Determine the [x, y] coordinate at the center of the cell enclosing the given text.  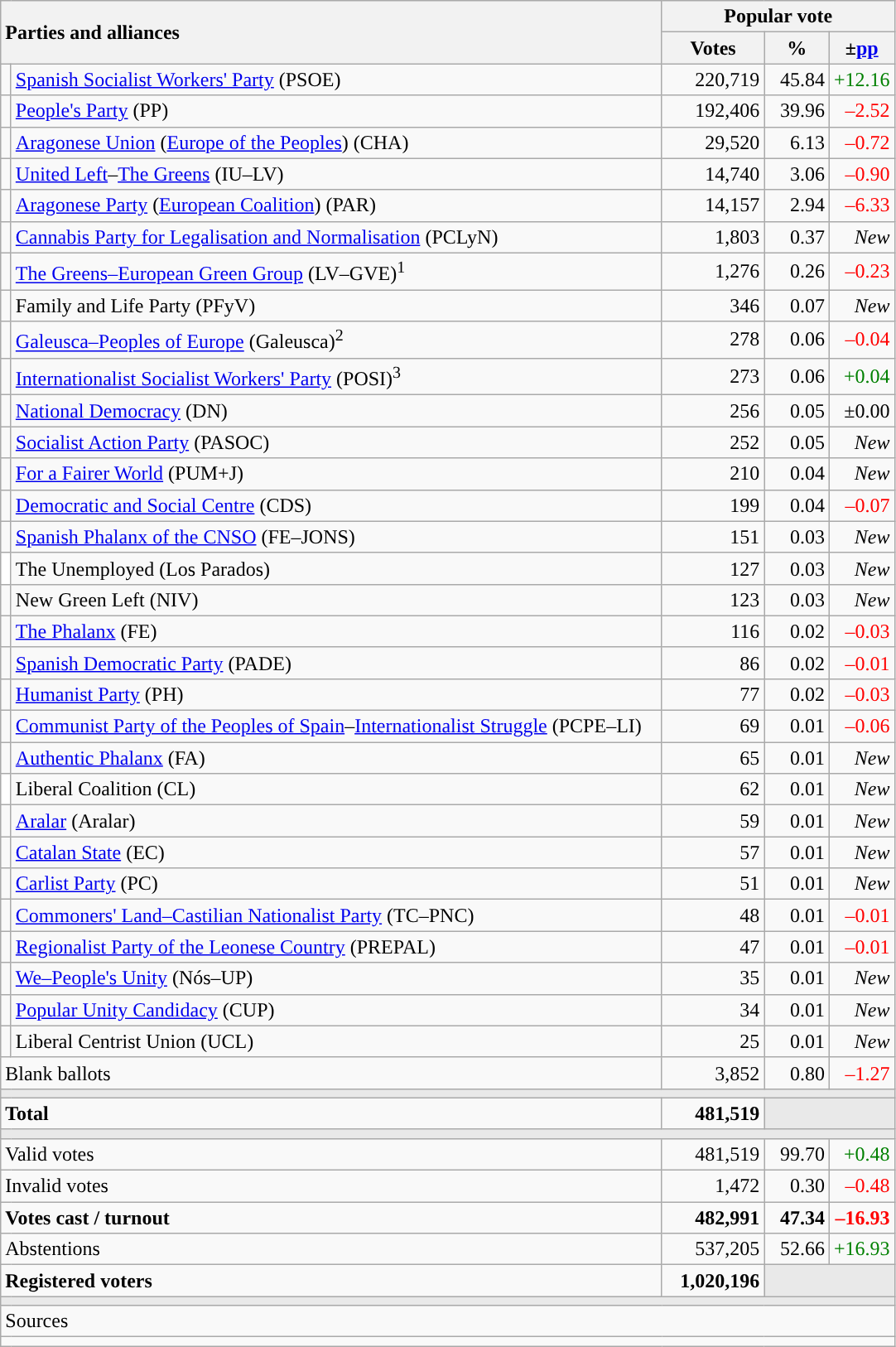
Socialist Action Party (PASOC) [336, 442]
–0.23 [861, 272]
47 [713, 947]
–0.72 [861, 142]
35 [713, 978]
51 [713, 884]
–2.52 [861, 111]
252 [713, 442]
Internationalist Socialist Workers' Party (POSI)3 [336, 376]
Aragonese Union (Europe of the Peoples) (CHA) [336, 142]
Sources [447, 1321]
+12.16 [861, 80]
Valid votes [331, 1155]
Authentic Phalanx (FA) [336, 758]
14,740 [713, 174]
59 [713, 821]
537,205 [713, 1249]
220,719 [713, 80]
52.66 [797, 1249]
–16.93 [861, 1218]
62 [713, 789]
–1.27 [861, 1073]
1,803 [713, 237]
Spanish Democratic Party (PADE) [336, 663]
Democratic and Social Centre (CDS) [336, 505]
0.30 [797, 1186]
116 [713, 631]
Commoners' Land–Castilian Nationalist Party (TC–PNC) [336, 915]
–0.48 [861, 1186]
+0.04 [861, 376]
Blank ballots [331, 1073]
United Left–The Greens (IU–LV) [336, 174]
±pp [861, 48]
48 [713, 915]
3,852 [713, 1073]
Cannabis Party for Legalisation and Normalisation (PCLyN) [336, 237]
99.70 [797, 1155]
Catalan State (EC) [336, 852]
Liberal Centrist Union (UCL) [336, 1041]
1,472 [713, 1186]
Galeusca–Peoples of Europe (Galeusca)2 [336, 340]
1,276 [713, 272]
34 [713, 1010]
3.06 [797, 174]
Votes [713, 48]
Communist Party of the Peoples of Spain–Internationalist Struggle (PCPE–LI) [336, 727]
47.34 [797, 1218]
People's Party (PP) [336, 111]
77 [713, 695]
We–People's Unity (Nós–UP) [336, 978]
Parties and alliances [331, 32]
+0.48 [861, 1155]
0.07 [797, 306]
The Phalanx (FE) [336, 631]
Abstentions [331, 1249]
256 [713, 411]
Carlist Party (PC) [336, 884]
39.96 [797, 111]
1,020,196 [713, 1281]
–0.07 [861, 505]
86 [713, 663]
Spanish Phalanx of the CNSO (FE–JONS) [336, 537]
Votes cast / turnout [331, 1218]
The Unemployed (Los Parados) [336, 568]
199 [713, 505]
National Democracy (DN) [336, 411]
25 [713, 1041]
Humanist Party (PH) [336, 695]
–6.33 [861, 205]
Registered voters [331, 1281]
+16.93 [861, 1249]
0.37 [797, 237]
Regionalist Party of the Leonese Country (PREPAL) [336, 947]
The Greens–European Green Group (LV–GVE)1 [336, 272]
14,157 [713, 205]
45.84 [797, 80]
±0.00 [861, 411]
Popular vote [778, 17]
–0.90 [861, 174]
Aragonese Party (European Coalition) (PAR) [336, 205]
Family and Life Party (PFyV) [336, 306]
192,406 [713, 111]
346 [713, 306]
Spanish Socialist Workers' Party (PSOE) [336, 80]
Liberal Coalition (CL) [336, 789]
For a Fairer World (PUM+J) [336, 474]
% [797, 48]
6.13 [797, 142]
69 [713, 727]
New Green Left (NIV) [336, 600]
Invalid votes [331, 1186]
Aralar (Aralar) [336, 821]
57 [713, 852]
278 [713, 340]
2.94 [797, 205]
0.26 [797, 272]
–0.06 [861, 727]
151 [713, 537]
65 [713, 758]
Total [331, 1113]
29,520 [713, 142]
210 [713, 474]
123 [713, 600]
127 [713, 568]
273 [713, 376]
–0.04 [861, 340]
482,991 [713, 1218]
0.80 [797, 1073]
Popular Unity Candidacy (CUP) [336, 1010]
